Return [X, Y] of the center of cell containing provided text 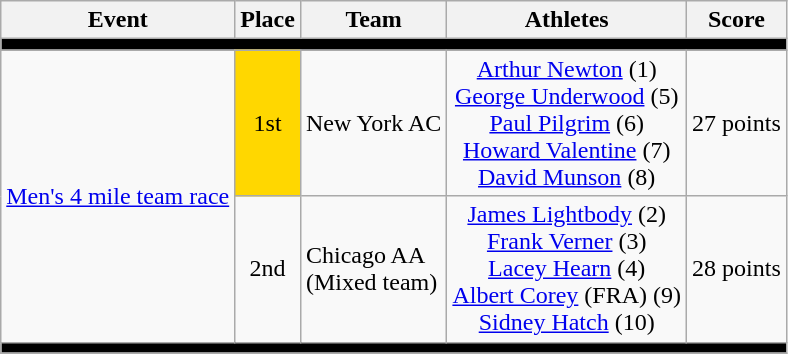
Chicago AA(Mixed team) [373, 269]
Team [373, 20]
Arthur Newton (1) George Underwood (5) Paul Pilgrim (6) Howard Valentine (7) David Munson (8) [567, 123]
James Lightbody (2) Frank Verner (3) Lacey Hearn (4) Albert Corey (FRA) (9) Sidney Hatch (10) [567, 269]
28 points [737, 269]
Event [118, 20]
2nd [268, 269]
New York AC [373, 123]
Men's 4 mile team race [118, 196]
1st [268, 123]
Place [268, 20]
Athletes [567, 20]
27 points [737, 123]
Score [737, 20]
